Find where the given text appears and provide that cell's center as (X, Y) coordinate. 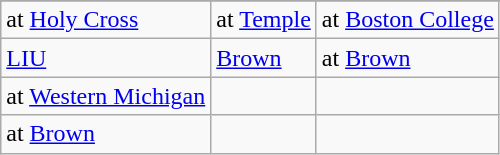
at Holy Cross (106, 20)
at Temple (264, 20)
at Western Michigan (106, 96)
at Boston College (408, 20)
LIU (106, 58)
Brown (264, 58)
